Capture the cell that displays the provided text and extract its (X, Y) central coordinate. 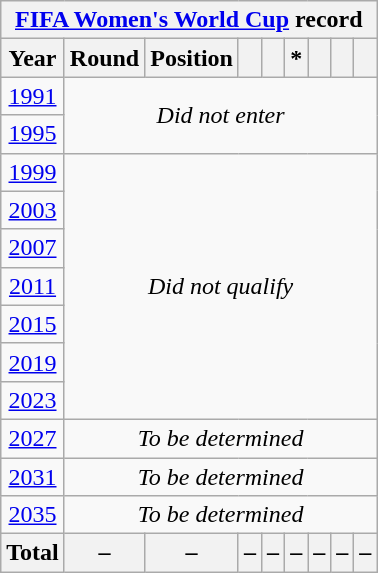
Year (33, 58)
2015 (33, 324)
Total (33, 553)
2011 (33, 286)
2019 (33, 362)
Round (104, 58)
2035 (33, 515)
FIFA Women's World Cup record (189, 20)
* (296, 58)
2031 (33, 477)
Did not enter (220, 115)
Did not qualify (220, 286)
1999 (33, 172)
2023 (33, 400)
1991 (33, 96)
2027 (33, 438)
2007 (33, 248)
Position (192, 58)
1995 (33, 134)
2003 (33, 210)
